Provide the [X, Y] coordinate of the cell's center where the given text is located.  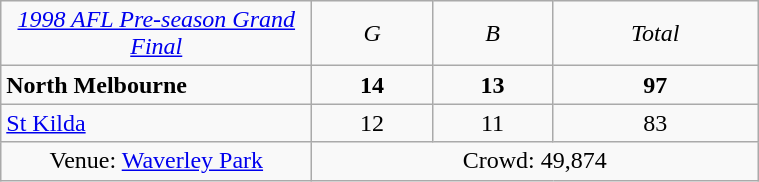
B [492, 34]
1998 AFL Pre-season Grand Final [156, 34]
G [372, 34]
St Kilda [156, 123]
Crowd: 49,874 [535, 161]
Venue: Waverley Park [156, 161]
Total [656, 34]
83 [656, 123]
12 [372, 123]
14 [372, 85]
13 [492, 85]
97 [656, 85]
North Melbourne [156, 85]
11 [492, 123]
